Output the (x, y) coordinate of the center of the cell containing the given text.  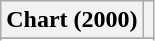
Chart (2000) (72, 20)
